Return the [X, Y] coordinate for the center point of the cell that contains the specified text.  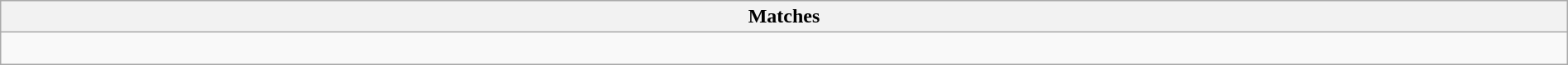
Matches [784, 17]
